For the text-containing cell, return its midpoint in (x, y) coordinate format. 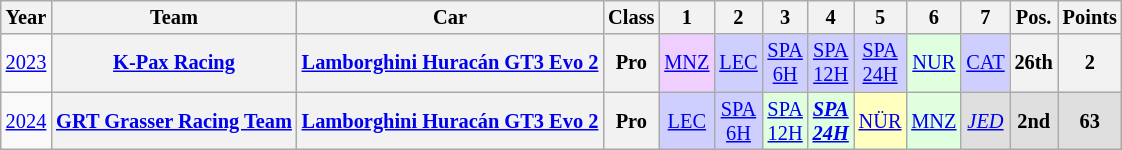
GRT Grasser Racing Team (174, 121)
Pos. (1034, 17)
63 (1090, 121)
26th (1034, 63)
NUR (934, 63)
Points (1090, 17)
Class (631, 17)
Team (174, 17)
5 (880, 17)
Car (450, 17)
K-Pax Racing (174, 63)
7 (985, 17)
6 (934, 17)
2nd (1034, 121)
NÜR (880, 121)
CAT (985, 63)
2024 (26, 121)
Year (26, 17)
3 (786, 17)
2023 (26, 63)
JED (985, 121)
4 (831, 17)
1 (686, 17)
